Identify which cell holds the provided text, then report its [X, Y] central coordinate. 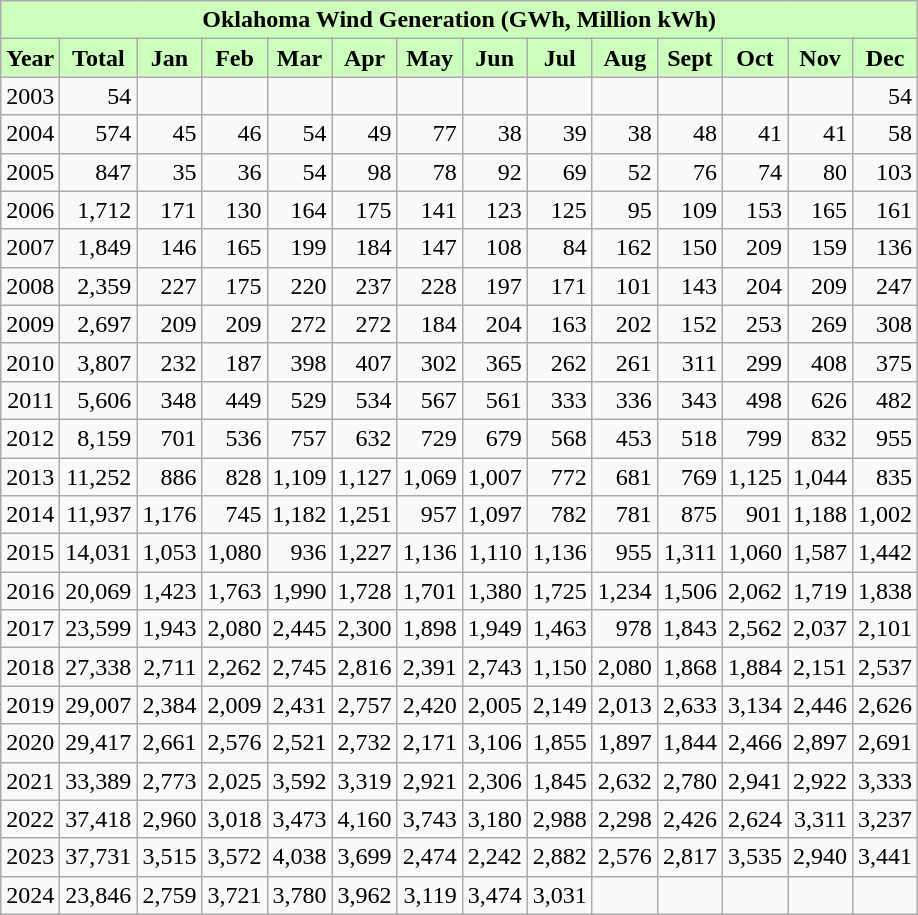
1,442 [886, 553]
498 [754, 400]
2004 [30, 134]
2022 [30, 819]
11,252 [98, 477]
1,990 [300, 591]
80 [820, 172]
Oklahoma Wind Generation (GWh, Million kWh) [460, 20]
3,474 [494, 895]
84 [560, 248]
2,960 [170, 819]
1,044 [820, 477]
2017 [30, 629]
518 [690, 438]
3,721 [234, 895]
343 [690, 400]
227 [170, 286]
58 [886, 134]
1,125 [754, 477]
2,897 [820, 743]
136 [886, 248]
2,941 [754, 781]
2014 [30, 515]
1,069 [430, 477]
1,251 [364, 515]
408 [820, 362]
1,097 [494, 515]
536 [234, 438]
Total [98, 58]
957 [430, 515]
2024 [30, 895]
2003 [30, 96]
2,466 [754, 743]
2,697 [98, 324]
98 [364, 172]
2,391 [430, 667]
2,431 [300, 705]
3,319 [364, 781]
2,037 [820, 629]
1,234 [624, 591]
1,855 [560, 743]
1,728 [364, 591]
14,031 [98, 553]
152 [690, 324]
2,759 [170, 895]
2,306 [494, 781]
1,868 [690, 667]
2,149 [560, 705]
3,018 [234, 819]
745 [234, 515]
2,445 [300, 629]
2,300 [364, 629]
302 [430, 362]
1,188 [820, 515]
36 [234, 172]
2,005 [494, 705]
74 [754, 172]
847 [98, 172]
2,446 [820, 705]
1,849 [98, 248]
1,053 [170, 553]
2,757 [364, 705]
101 [624, 286]
95 [624, 210]
1,838 [886, 591]
2015 [30, 553]
308 [886, 324]
2,101 [886, 629]
1,949 [494, 629]
2,743 [494, 667]
2020 [30, 743]
1,227 [364, 553]
161 [886, 210]
1,506 [690, 591]
781 [624, 515]
3,333 [886, 781]
2,562 [754, 629]
1,712 [98, 210]
2,816 [364, 667]
23,599 [98, 629]
3,237 [886, 819]
875 [690, 515]
2008 [30, 286]
2,711 [170, 667]
159 [820, 248]
3,119 [430, 895]
Jan [170, 58]
197 [494, 286]
1,701 [430, 591]
886 [170, 477]
2,624 [754, 819]
33,389 [98, 781]
3,807 [98, 362]
2021 [30, 781]
1,007 [494, 477]
2,988 [560, 819]
3,699 [364, 857]
832 [820, 438]
29,007 [98, 705]
269 [820, 324]
52 [624, 172]
365 [494, 362]
2,921 [430, 781]
2,817 [690, 857]
729 [430, 438]
2011 [30, 400]
1,380 [494, 591]
2007 [30, 248]
2012 [30, 438]
237 [364, 286]
27,338 [98, 667]
936 [300, 553]
978 [624, 629]
261 [624, 362]
299 [754, 362]
449 [234, 400]
5,606 [98, 400]
1,127 [364, 477]
1,897 [624, 743]
202 [624, 324]
3,572 [234, 857]
143 [690, 286]
632 [364, 438]
782 [560, 515]
1,176 [170, 515]
232 [170, 362]
78 [430, 172]
529 [300, 400]
398 [300, 362]
77 [430, 134]
2013 [30, 477]
828 [234, 477]
2,009 [234, 705]
2,151 [820, 667]
Aug [624, 58]
3,134 [754, 705]
May [430, 58]
Dec [886, 58]
2,633 [690, 705]
247 [886, 286]
561 [494, 400]
Year [30, 58]
1,844 [690, 743]
2,882 [560, 857]
2016 [30, 591]
757 [300, 438]
375 [886, 362]
2,242 [494, 857]
3,535 [754, 857]
Sept [690, 58]
3,780 [300, 895]
23,846 [98, 895]
453 [624, 438]
1,110 [494, 553]
37,731 [98, 857]
2,474 [430, 857]
8,159 [98, 438]
146 [170, 248]
534 [364, 400]
1,109 [300, 477]
3,106 [494, 743]
1,719 [820, 591]
2,537 [886, 667]
3,180 [494, 819]
772 [560, 477]
1,150 [560, 667]
92 [494, 172]
2,922 [820, 781]
Mar [300, 58]
2,384 [170, 705]
3,473 [300, 819]
1,943 [170, 629]
1,002 [886, 515]
123 [494, 210]
574 [98, 134]
407 [364, 362]
2,661 [170, 743]
1,311 [690, 553]
679 [494, 438]
2,940 [820, 857]
1,763 [234, 591]
108 [494, 248]
2,732 [364, 743]
901 [754, 515]
2,426 [690, 819]
2,773 [170, 781]
2,171 [430, 743]
Apr [364, 58]
2023 [30, 857]
311 [690, 362]
336 [624, 400]
626 [820, 400]
348 [170, 400]
69 [560, 172]
568 [560, 438]
164 [300, 210]
103 [886, 172]
2,626 [886, 705]
2,025 [234, 781]
1,463 [560, 629]
3,592 [300, 781]
11,937 [98, 515]
46 [234, 134]
567 [430, 400]
130 [234, 210]
4,160 [364, 819]
2005 [30, 172]
1,884 [754, 667]
35 [170, 172]
37,418 [98, 819]
1,725 [560, 591]
153 [754, 210]
150 [690, 248]
45 [170, 134]
1,843 [690, 629]
2006 [30, 210]
1,845 [560, 781]
2,691 [886, 743]
1,587 [820, 553]
162 [624, 248]
Oct [754, 58]
3,031 [560, 895]
Nov [820, 58]
2,359 [98, 286]
49 [364, 134]
3,311 [820, 819]
147 [430, 248]
482 [886, 400]
Feb [234, 58]
2,298 [624, 819]
2010 [30, 362]
2,780 [690, 781]
199 [300, 248]
20,069 [98, 591]
48 [690, 134]
228 [430, 286]
2,062 [754, 591]
253 [754, 324]
3,515 [170, 857]
2019 [30, 705]
Jun [494, 58]
29,417 [98, 743]
1,060 [754, 553]
2,262 [234, 667]
2,013 [624, 705]
39 [560, 134]
163 [560, 324]
2,632 [624, 781]
3,962 [364, 895]
2,420 [430, 705]
262 [560, 362]
3,743 [430, 819]
701 [170, 438]
Jul [560, 58]
799 [754, 438]
333 [560, 400]
141 [430, 210]
835 [886, 477]
1,423 [170, 591]
220 [300, 286]
2018 [30, 667]
2009 [30, 324]
1,182 [300, 515]
2,521 [300, 743]
4,038 [300, 857]
1,080 [234, 553]
3,441 [886, 857]
681 [624, 477]
769 [690, 477]
1,898 [430, 629]
76 [690, 172]
2,745 [300, 667]
125 [560, 210]
109 [690, 210]
187 [234, 362]
